Output the [x, y] coordinate of the center of the cell containing the given text.  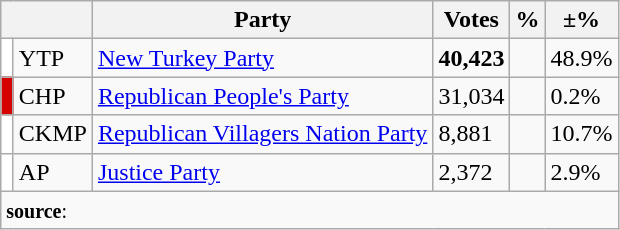
40,423 [472, 58]
Justice Party [262, 172]
2,372 [472, 172]
31,034 [472, 96]
AP [52, 172]
Votes [472, 20]
New Turkey Party [262, 58]
48.9% [582, 58]
Republican Villagers Nation Party [262, 134]
YTP [52, 58]
2.9% [582, 172]
CKMP [52, 134]
0.2% [582, 96]
10.7% [582, 134]
% [528, 20]
CHP [52, 96]
source: [310, 210]
Party [262, 20]
Republican People's Party [262, 96]
8,881 [472, 134]
±% [582, 20]
